Locate the cell with the specified text and output its (x, y) center coordinate. 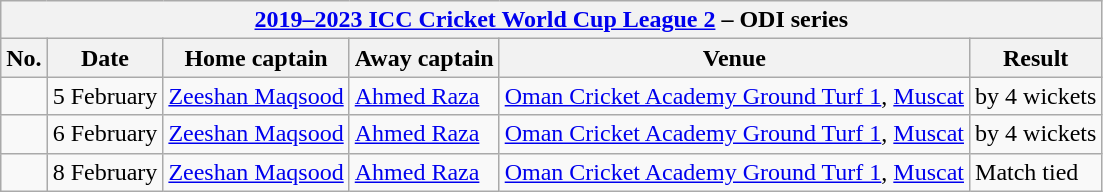
Venue (734, 58)
Home captain (256, 58)
No. (24, 58)
8 February (105, 172)
Result (1036, 58)
Match tied (1036, 172)
2019–2023 ICC Cricket World Cup League 2 – ODI series (552, 20)
Date (105, 58)
Away captain (424, 58)
5 February (105, 96)
6 February (105, 134)
